Pinpoint the cell where the given text exists, returning its (X, Y) midpoint coordinate. 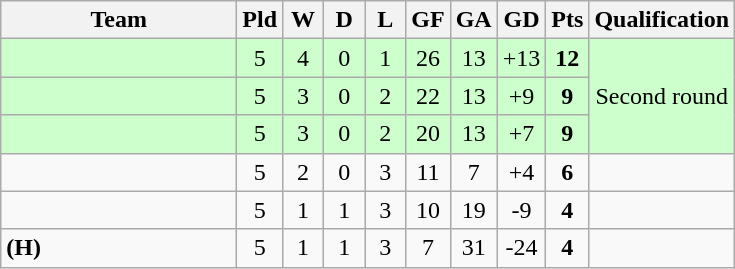
31 (474, 248)
L (386, 20)
+13 (522, 58)
GD (522, 20)
-9 (522, 210)
Second round (662, 96)
Qualification (662, 20)
(H) (119, 248)
20 (428, 134)
W (304, 20)
-24 (522, 248)
6 (568, 172)
26 (428, 58)
+4 (522, 172)
D (344, 20)
12 (568, 58)
Pld (260, 20)
GA (474, 20)
10 (428, 210)
19 (474, 210)
+9 (522, 96)
Pts (568, 20)
22 (428, 96)
11 (428, 172)
GF (428, 20)
Team (119, 20)
+7 (522, 134)
